Detect which cell encompasses the target text, then output its (x, y) center coordinate. 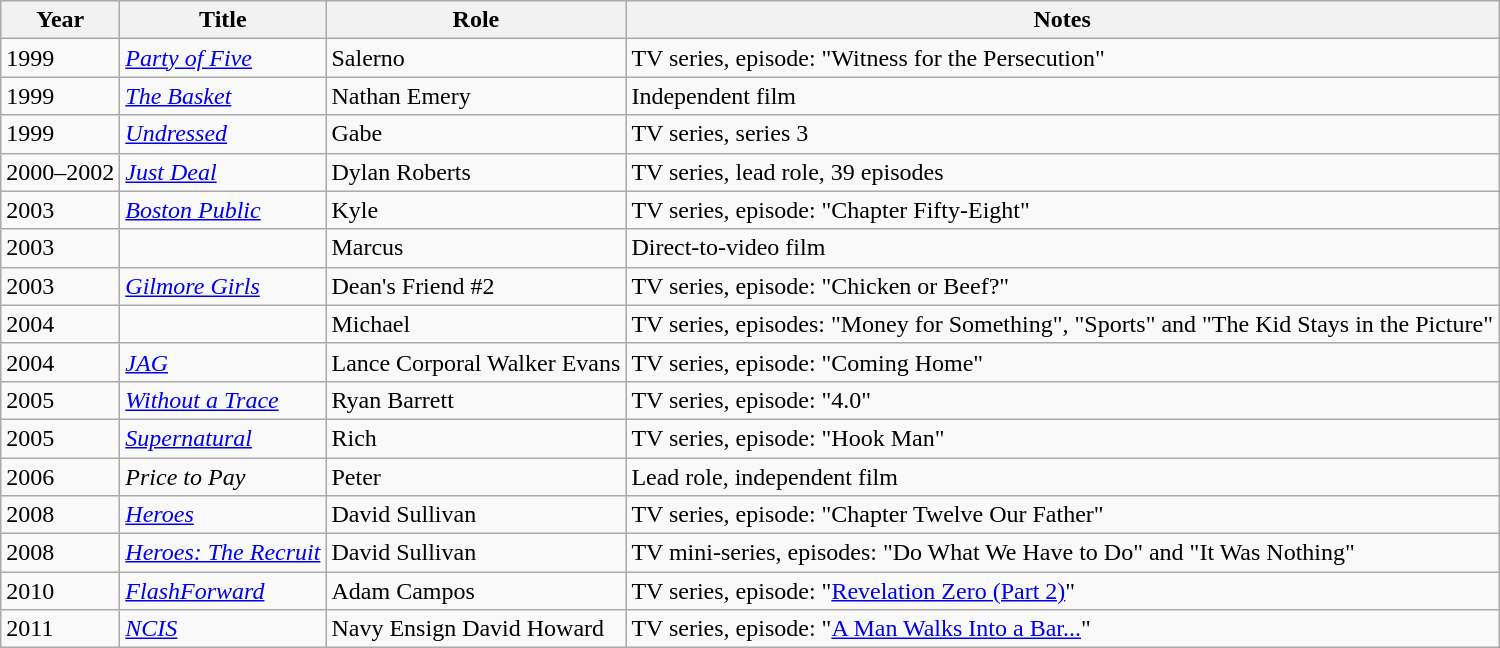
Rich (476, 438)
Gilmore Girls (223, 286)
NCIS (223, 629)
Heroes (223, 515)
Michael (476, 324)
Dylan Roberts (476, 172)
Nathan Emery (476, 96)
Without a Trace (223, 400)
Adam Campos (476, 591)
Title (223, 20)
TV mini-series, episodes: "Do What We Have to Do" and "It Was Nothing" (1062, 553)
Gabe (476, 134)
Notes (1062, 20)
JAG (223, 362)
TV series, lead role, 39 episodes (1062, 172)
TV series, episode: "Chapter Twelve Our Father" (1062, 515)
Just Deal (223, 172)
TV series, episode: "Chapter Fifty-Eight" (1062, 210)
Dean's Friend #2 (476, 286)
Navy Ensign David Howard (476, 629)
TV series, series 3 (1062, 134)
Independent film (1062, 96)
TV series, episodes: "Money for Something", "Sports" and "The Kid Stays in the Picture" (1062, 324)
Marcus (476, 248)
The Basket (223, 96)
Direct-to-video film (1062, 248)
Lance Corporal Walker Evans (476, 362)
Price to Pay (223, 477)
TV series, episode: "Witness for the Persecution" (1062, 58)
TV series, episode: "Chicken or Beef?" (1062, 286)
2011 (60, 629)
FlashForward (223, 591)
Salerno (476, 58)
Lead role, independent film (1062, 477)
Heroes: The Recruit (223, 553)
Peter (476, 477)
2010 (60, 591)
TV series, episode: "Revelation Zero (Part 2)" (1062, 591)
Supernatural (223, 438)
2000–2002 (60, 172)
TV series, episode: "A Man Walks Into a Bar..." (1062, 629)
Party of Five (223, 58)
Role (476, 20)
TV series, episode: "Coming Home" (1062, 362)
Year (60, 20)
Kyle (476, 210)
Boston Public (223, 210)
TV series, episode: "4.0" (1062, 400)
Ryan Barrett (476, 400)
Undressed (223, 134)
2006 (60, 477)
TV series, episode: "Hook Man" (1062, 438)
